From the cell containing the given text, extract its center point as (x, y) coordinate. 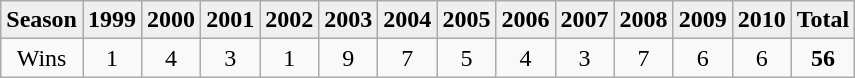
2010 (762, 20)
2005 (466, 20)
5 (466, 58)
2007 (584, 20)
1999 (112, 20)
Total (823, 20)
2000 (172, 20)
Season (42, 20)
9 (348, 58)
2001 (230, 20)
2003 (348, 20)
2008 (644, 20)
2009 (702, 20)
2004 (408, 20)
Wins (42, 58)
2006 (526, 20)
56 (823, 58)
2002 (290, 20)
